Pinpoint the cell where the given text exists, returning its (x, y) midpoint coordinate. 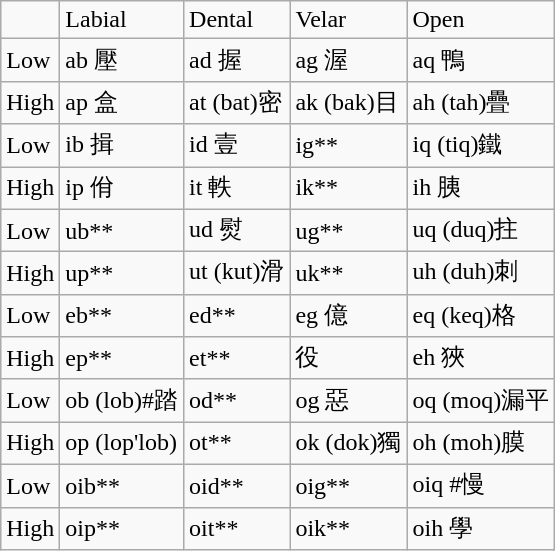
id 壹 (237, 146)
et** (237, 358)
ud 熨 (237, 230)
ok (dok)獨 (348, 444)
Open (481, 20)
Labial (122, 20)
ih 胰 (481, 188)
od** (237, 400)
oid** (237, 486)
oih 學 (481, 528)
oit** (237, 528)
ad 握 (237, 60)
ab 壓 (122, 60)
uk** (348, 274)
eg 億 (348, 316)
oig** (348, 486)
oip** (122, 528)
oh (moh)膜 (481, 444)
it 軼 (237, 188)
ub** (122, 230)
op (lop'lob) (122, 444)
ak (bak)目 (348, 102)
eq (keq)格 (481, 316)
ap 盒 (122, 102)
oiq #慢 (481, 486)
oib** (122, 486)
ut (kut)滑 (237, 274)
aq 鴨 (481, 60)
ed** (237, 316)
ob (lob)#踏 (122, 400)
ah (tah)疊 (481, 102)
Dental (237, 20)
ug** (348, 230)
og 惡 (348, 400)
uq (duq)拄 (481, 230)
ep** (122, 358)
ig** (348, 146)
ik** (348, 188)
uh (duh)刺 (481, 274)
eb** (122, 316)
ag 渥 (348, 60)
役 (348, 358)
oq (moq)漏平 (481, 400)
eh 狹 (481, 358)
at (bat)密 (237, 102)
iq (tiq)鐵 (481, 146)
oik** (348, 528)
up** (122, 274)
ib 揖 (122, 146)
ip 佾 (122, 188)
Velar (348, 20)
ot** (237, 444)
